Detect which cell encompasses the target text, then output its (x, y) center coordinate. 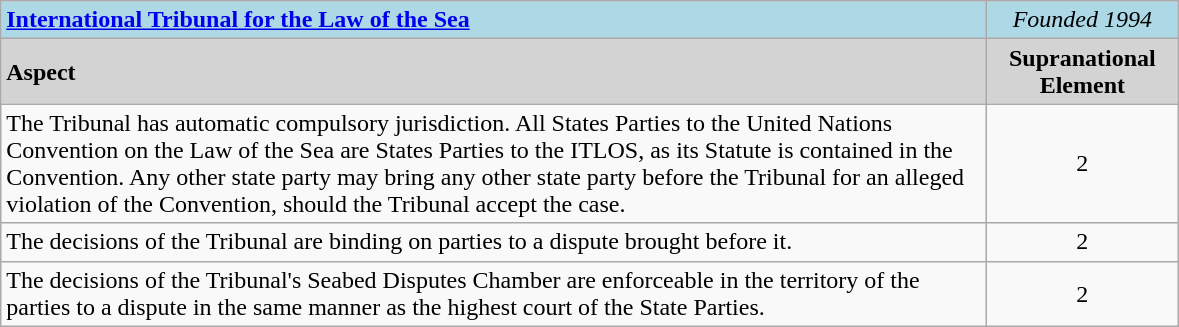
Founded 1994 (1082, 20)
The decisions of the Tribunal are binding on parties to a dispute brought before it. (494, 242)
International Tribunal for the Law of the Sea (494, 20)
Supranational Element (1082, 72)
Aspect (494, 72)
